Search for the cell housing the specified text and yield its (x, y) center coordinate. 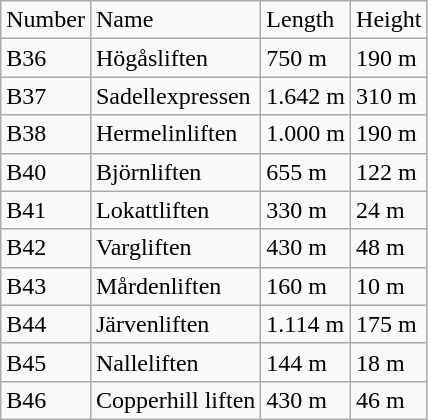
310 m (389, 96)
18 m (389, 362)
Sadellexpressen (175, 96)
Lokattliften (175, 210)
Vargliften (175, 248)
B45 (46, 362)
Copperhill liften (175, 400)
175 m (389, 324)
Length (306, 20)
Björnliften (175, 172)
46 m (389, 400)
B38 (46, 134)
1.642 m (306, 96)
1.000 m (306, 134)
1.114 m (306, 324)
160 m (306, 286)
Nalleliften (175, 362)
B43 (46, 286)
B36 (46, 58)
B41 (46, 210)
Height (389, 20)
10 m (389, 286)
24 m (389, 210)
Hermelinliften (175, 134)
48 m (389, 248)
Name (175, 20)
B40 (46, 172)
750 m (306, 58)
Järvenliften (175, 324)
B46 (46, 400)
122 m (389, 172)
B44 (46, 324)
655 m (306, 172)
Mårdenliften (175, 286)
Högåsliften (175, 58)
B42 (46, 248)
144 m (306, 362)
330 m (306, 210)
B37 (46, 96)
Number (46, 20)
